Extract the (x, y) coordinate from the center of the cell holding the provided text.  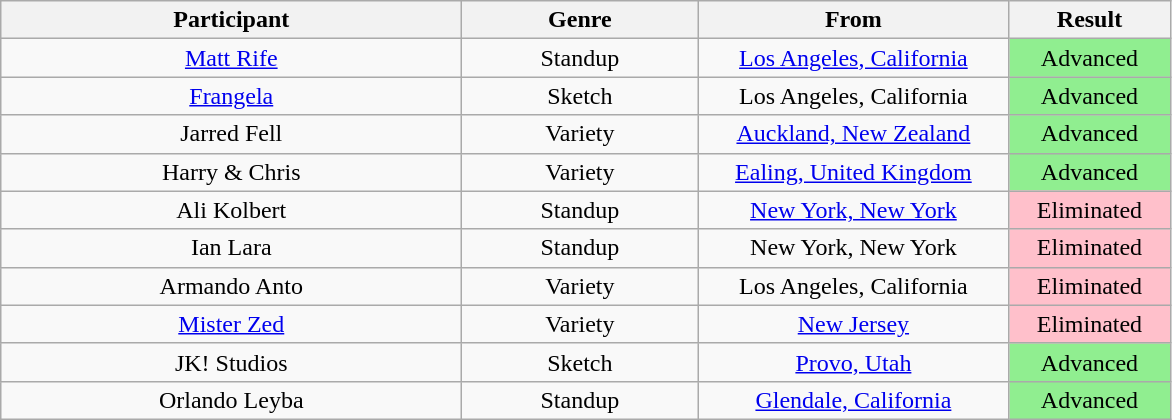
Jarred Fell (232, 134)
Ealing, United Kingdom (854, 172)
Participant (232, 20)
Provo, Utah (854, 362)
Harry & Chris (232, 172)
Ali Kolbert (232, 210)
Genre (580, 20)
Armando Anto (232, 286)
New Jersey (854, 324)
Matt Rife (232, 58)
Ian Lara (232, 248)
JK! Studios (232, 362)
Mister Zed (232, 324)
Result (1090, 20)
From (854, 20)
Orlando Leyba (232, 400)
Frangela (232, 96)
Auckland, New Zealand (854, 134)
Glendale, California (854, 400)
